Determine the [x, y] coordinate at the center of the cell enclosing the given text.  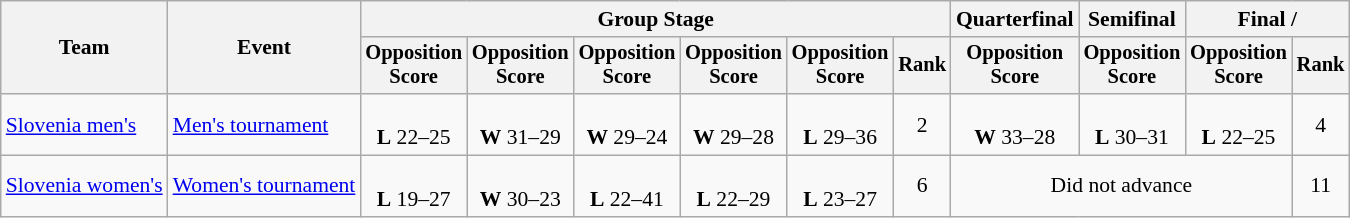
L 30–31 [1132, 124]
6 [922, 186]
W 29–28 [734, 124]
L 23–27 [840, 186]
4 [1321, 124]
W 30–23 [520, 186]
L 22–29 [734, 186]
Women's tournament [264, 186]
Slovenia men's [84, 124]
Quarterfinal [1015, 19]
L 22–41 [628, 186]
L 19–27 [414, 186]
Did not advance [1122, 186]
Men's tournament [264, 124]
Group Stage [656, 19]
Event [264, 48]
W 29–24 [628, 124]
Slovenia women's [84, 186]
2 [922, 124]
W 33–28 [1015, 124]
Semifinal [1132, 19]
Final / [1267, 19]
11 [1321, 186]
Team [84, 48]
W 31–29 [520, 124]
L 29–36 [840, 124]
